From the cell containing the given text, extract its center point as (x, y) coordinate. 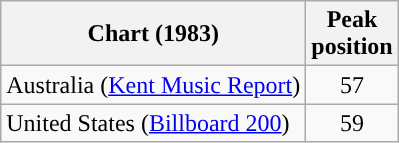
Peakposition (352, 34)
59 (352, 123)
57 (352, 85)
Australia (Kent Music Report) (154, 85)
Chart (1983) (154, 34)
United States (Billboard 200) (154, 123)
